Locate the cell with the specified text and output its [X, Y] center coordinate. 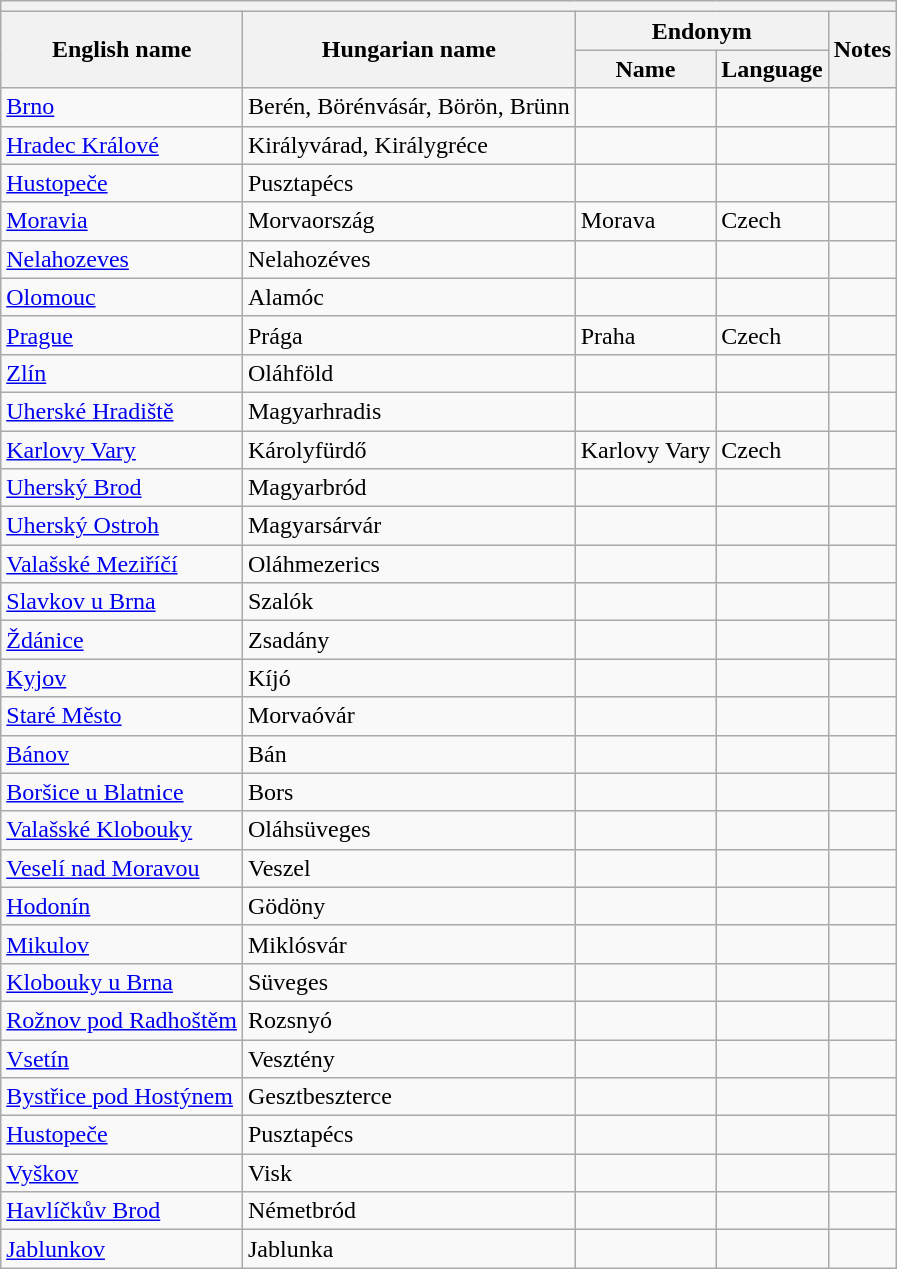
Ždánice [122, 640]
Praha [646, 335]
Slavkov u Brna [122, 602]
Bors [408, 792]
Bystřice pod Hostýnem [122, 1097]
Visk [408, 1173]
Prague [122, 335]
Bánov [122, 754]
Gödöny [408, 906]
Nelahozéves [408, 259]
Magyarbród [408, 488]
Magyarsárvár [408, 526]
Hradec Králové [122, 145]
Németbród [408, 1211]
Rozsnyó [408, 1020]
Zsadány [408, 640]
Szalók [408, 602]
Károlyfürdő [408, 449]
Uherský Brod [122, 488]
Süveges [408, 982]
Berén, Börénvásár, Börön, Brünn [408, 107]
Veselí nad Moravou [122, 868]
Olomouc [122, 297]
Hungarian name [408, 50]
Jablunka [408, 1249]
Staré Město [122, 716]
Name [646, 69]
Oláhföld [408, 373]
Notes [862, 50]
Rožnov pod Radhoštěm [122, 1020]
Uherský Ostroh [122, 526]
Valašské Meziříčí [122, 564]
Gesztbeszterce [408, 1097]
Jablunkov [122, 1249]
Uherské Hradiště [122, 411]
Királyvárad, Királygréce [408, 145]
Mikulov [122, 944]
Miklósvár [408, 944]
Morvaóvár [408, 716]
Morava [646, 221]
Bán [408, 754]
Havlíčkův Brod [122, 1211]
Endonym [702, 31]
Brno [122, 107]
Vsetín [122, 1059]
Zlín [122, 373]
Veszel [408, 868]
Morvaország [408, 221]
Valašské Klobouky [122, 830]
Vyškov [122, 1173]
Nelahozeves [122, 259]
Vesztény [408, 1059]
Kyjov [122, 678]
Oláhmezerics [408, 564]
English name [122, 50]
Language [772, 69]
Boršice u Blatnice [122, 792]
Klobouky u Brna [122, 982]
Moravia [122, 221]
Oláhsüveges [408, 830]
Hodonín [122, 906]
Prága [408, 335]
Alamóc [408, 297]
Magyarhradis [408, 411]
Kíjó [408, 678]
